Find where the given text appears and provide that cell's center as (x, y) coordinate. 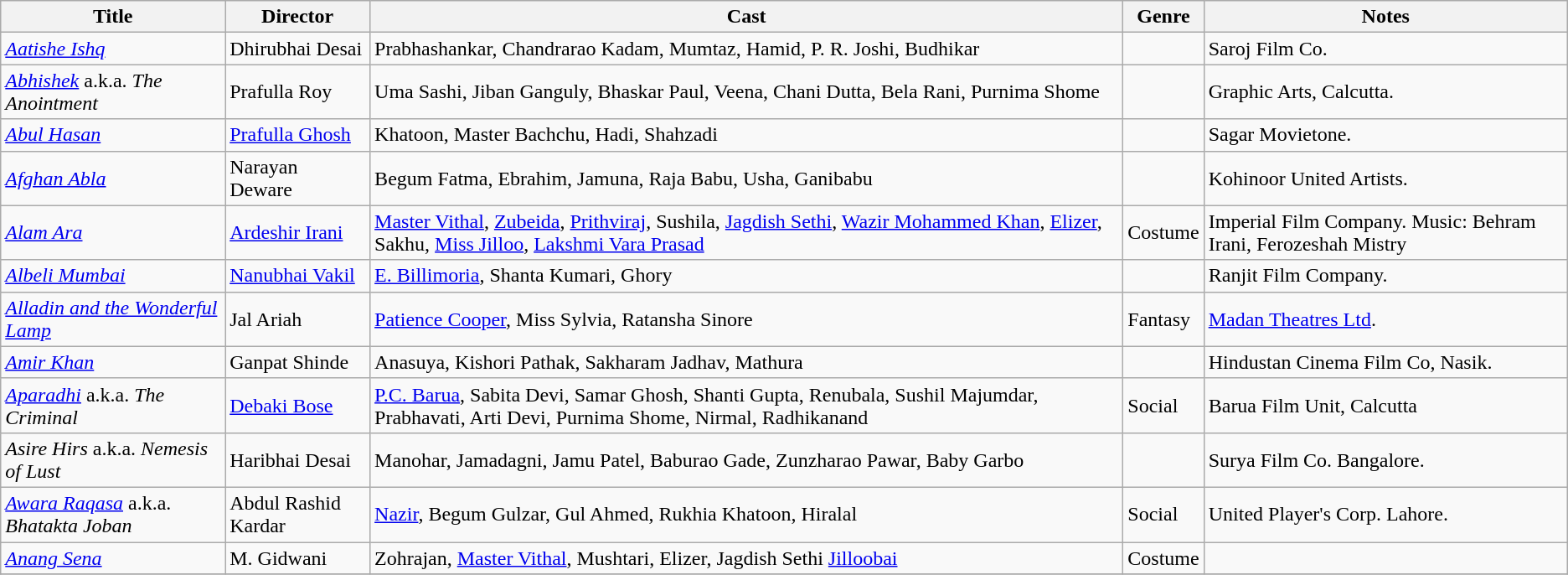
E. Billimoria, Shanta Kumari, Ghory (747, 276)
Patience Cooper, Miss Sylvia, Ratansha Sinore (747, 319)
Afghan Abla (113, 178)
Prafulla Roy (298, 92)
P.C. Barua, Sabita Devi, Samar Ghosh, Shanti Gupta, Renubala, Sushil Majumdar, Prabhavati, Arti Devi, Purnima Shome, Nirmal, Radhikanand (747, 406)
Kohinoor United Artists. (1385, 178)
Surya Film Co. Bangalore. (1385, 459)
Nazir, Begum Gulzar, Gul Ahmed, Rukhia Khatoon, Hiralal (747, 515)
Saroj Film Co. (1385, 49)
Narayan Deware (298, 178)
Alladin and the Wonderful Lamp (113, 319)
Genre (1163, 17)
Aparadhi a.k.a. The Criminal (113, 406)
Ranjit Film Company. (1385, 276)
Barua Film Unit, Calcutta (1385, 406)
Ardeshir Irani (298, 233)
Notes (1385, 17)
Nanubhai Vakil (298, 276)
Sagar Movietone. (1385, 135)
Anasuya, Kishori Pathak, Sakharam Jadhav, Mathura (747, 362)
Hindustan Cinema Film Co, Nasik. (1385, 362)
Zohrajan, Master Vithal, Mushtari, Elizer, Jagdish Sethi Jilloobai (747, 557)
M. Gidwani (298, 557)
Manohar, Jamadagni, Jamu Patel, Baburao Gade, Zunzharao Pawar, Baby Garbo (747, 459)
Amir Khan (113, 362)
United Player's Corp. Lahore. (1385, 515)
Director (298, 17)
Prabhashankar, Chandrarao Kadam, Mumtaz, Hamid, P. R. Joshi, Budhikar (747, 49)
Madan Theatres Ltd. (1385, 319)
Master Vithal, Zubeida, Prithviraj, Sushila, Jagdish Sethi, Wazir Mohammed Khan, Elizer, Sakhu, Miss Jilloo, Lakshmi Vara Prasad (747, 233)
Abhishek a.k.a. The Anointment (113, 92)
Abul Hasan (113, 135)
Graphic Arts, Calcutta. (1385, 92)
Aatishe Ishq (113, 49)
Asire Hirs a.k.a. Nemesis of Lust (113, 459)
Ganpat Shinde (298, 362)
Begum Fatma, Ebrahim, Jamuna, Raja Babu, Usha, Ganibabu (747, 178)
Khatoon, Master Bachchu, Hadi, Shahzadi (747, 135)
Imperial Film Company. Music: Behram Irani, Ferozeshah Mistry (1385, 233)
Haribhai Desai (298, 459)
Fantasy (1163, 319)
Abdul Rashid Kardar (298, 515)
Dhirubhai Desai (298, 49)
Title (113, 17)
Cast (747, 17)
Awara Raqasa a.k.a. Bhatakta Joban (113, 515)
Anang Sena (113, 557)
Alam Ara (113, 233)
Debaki Bose (298, 406)
Albeli Mumbai (113, 276)
Uma Sashi, Jiban Ganguly, Bhaskar Paul, Veena, Chani Dutta, Bela Rani, Purnima Shome (747, 92)
Jal Ariah (298, 319)
Prafulla Ghosh (298, 135)
